Identify which cell holds the provided text, then report its [X, Y] central coordinate. 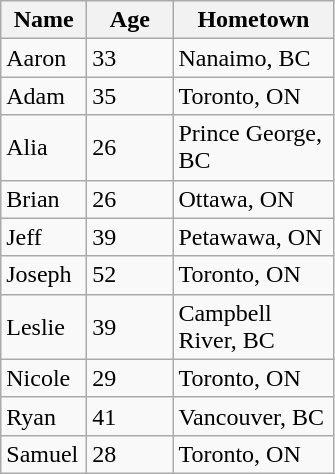
Campbell River, BC [254, 326]
Hometown [254, 20]
28 [130, 454]
29 [130, 378]
35 [130, 96]
Aaron [44, 58]
Nicole [44, 378]
Samuel [44, 454]
Vancouver, BC [254, 416]
Leslie [44, 326]
33 [130, 58]
Jeff [44, 237]
41 [130, 416]
Ottawa, ON [254, 199]
52 [130, 275]
Adam [44, 96]
Age [130, 20]
Alia [44, 148]
Joseph [44, 275]
Nanaimo, BC [254, 58]
Prince George, BC [254, 148]
Brian [44, 199]
Ryan [44, 416]
Petawawa, ON [254, 237]
Name [44, 20]
